Extract the (x, y) coordinate from the center of the cell holding the provided text.  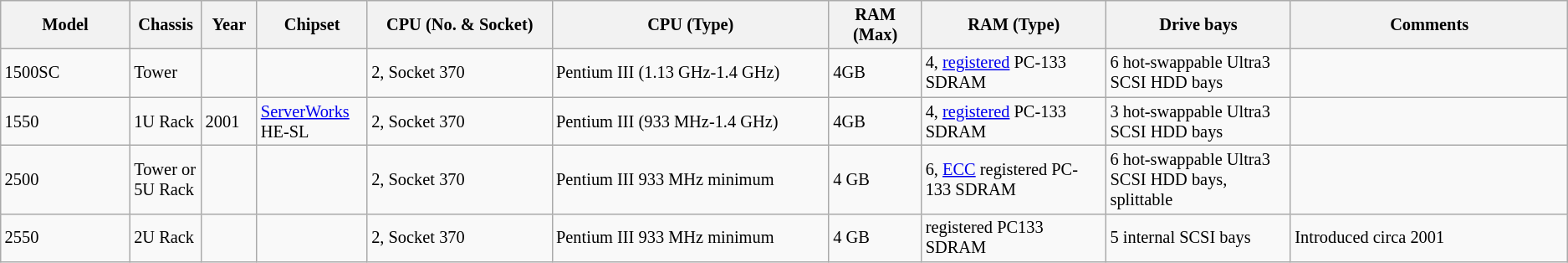
RAM (Type) (1014, 24)
Model (65, 24)
1500SC (65, 73)
1550 (65, 121)
6 hot-swappable Ultra3 SCSI HDD bays (1199, 73)
registered PC133 SDRAM (1014, 238)
2550 (65, 238)
2001 (229, 121)
CPU (Type) (691, 24)
Introduced circa 2001 (1428, 238)
3 hot-swappable Ultra3 SCSI HDD bays (1199, 121)
Chassis (166, 24)
Pentium III (933 MHz-1.4 GHz) (691, 121)
2U Rack (166, 238)
Pentium III (1.13 GHz-1.4 GHz) (691, 73)
CPU (No. & Socket) (460, 24)
6, ECC registered PC-133 SDRAM (1014, 179)
6 hot-swappable Ultra3 SCSI HDD bays, splittable (1199, 179)
2500 (65, 179)
Drive bays (1199, 24)
Comments (1428, 24)
Year (229, 24)
RAM (Max) (875, 24)
1U Rack (166, 121)
Tower or 5U Rack (166, 179)
Chipset (312, 24)
ServerWorks HE-SL (312, 121)
Tower (166, 73)
5 internal SCSI bays (1199, 238)
